Extract the [X, Y] coordinate from the center of the cell holding the provided text.  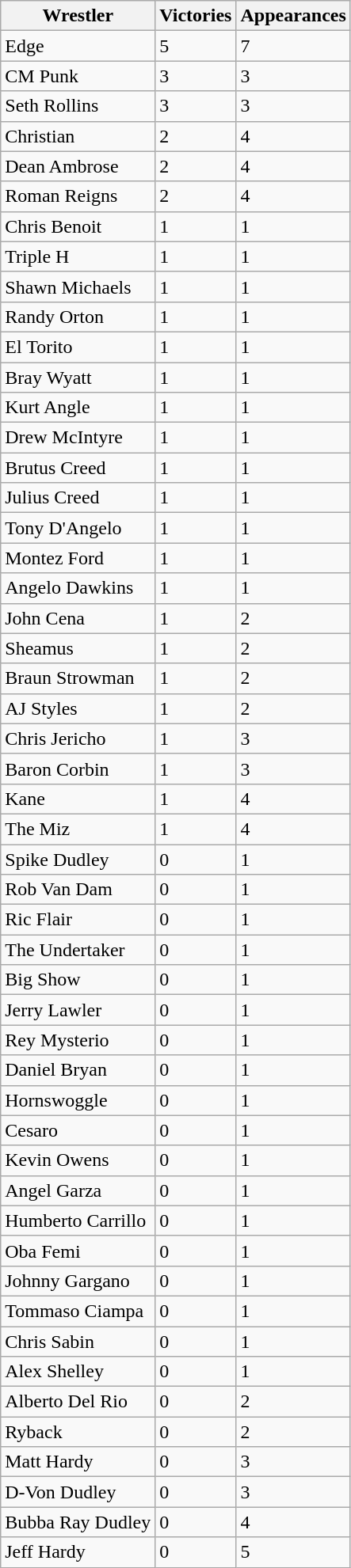
Roman Reigns [78, 196]
Randy Orton [78, 317]
Bubba Ray Dudley [78, 1522]
Hornswoggle [78, 1100]
Shawn Michaels [78, 287]
Jeff Hardy [78, 1552]
Jerry Lawler [78, 1010]
Victories [196, 16]
Alberto Del Rio [78, 1402]
Wrestler [78, 16]
Matt Hardy [78, 1462]
Rob Van Dam [78, 890]
Big Show [78, 980]
Christian [78, 136]
Montez Ford [78, 558]
El Torito [78, 347]
Triple H [78, 256]
Oba Femi [78, 1251]
Tommaso Ciampa [78, 1311]
Kurt Angle [78, 408]
Chris Jericho [78, 738]
Daniel Bryan [78, 1070]
The Undertaker [78, 950]
Chris Benoit [78, 226]
7 [293, 46]
Bray Wyatt [78, 378]
Tony D'Angelo [78, 528]
AJ Styles [78, 708]
Angelo Dawkins [78, 588]
Seth Rollins [78, 106]
Appearances [293, 16]
Kevin Owens [78, 1160]
Angel Garza [78, 1190]
Braun Strowman [78, 678]
Kane [78, 799]
John Cena [78, 618]
Dean Ambrose [78, 166]
Cesaro [78, 1130]
Edge [78, 46]
Spike Dudley [78, 859]
Julius Creed [78, 498]
Ryback [78, 1432]
Chris Sabin [78, 1342]
Humberto Carrillo [78, 1221]
Alex Shelley [78, 1372]
The Miz [78, 829]
Johnny Gargano [78, 1281]
Brutus Creed [78, 468]
Rey Mysterio [78, 1040]
Sheamus [78, 648]
D-Von Dudley [78, 1492]
CM Punk [78, 76]
Ric Flair [78, 920]
Drew McIntyre [78, 438]
Baron Corbin [78, 769]
